Find where the given text appears and provide that cell's center as [X, Y] coordinate. 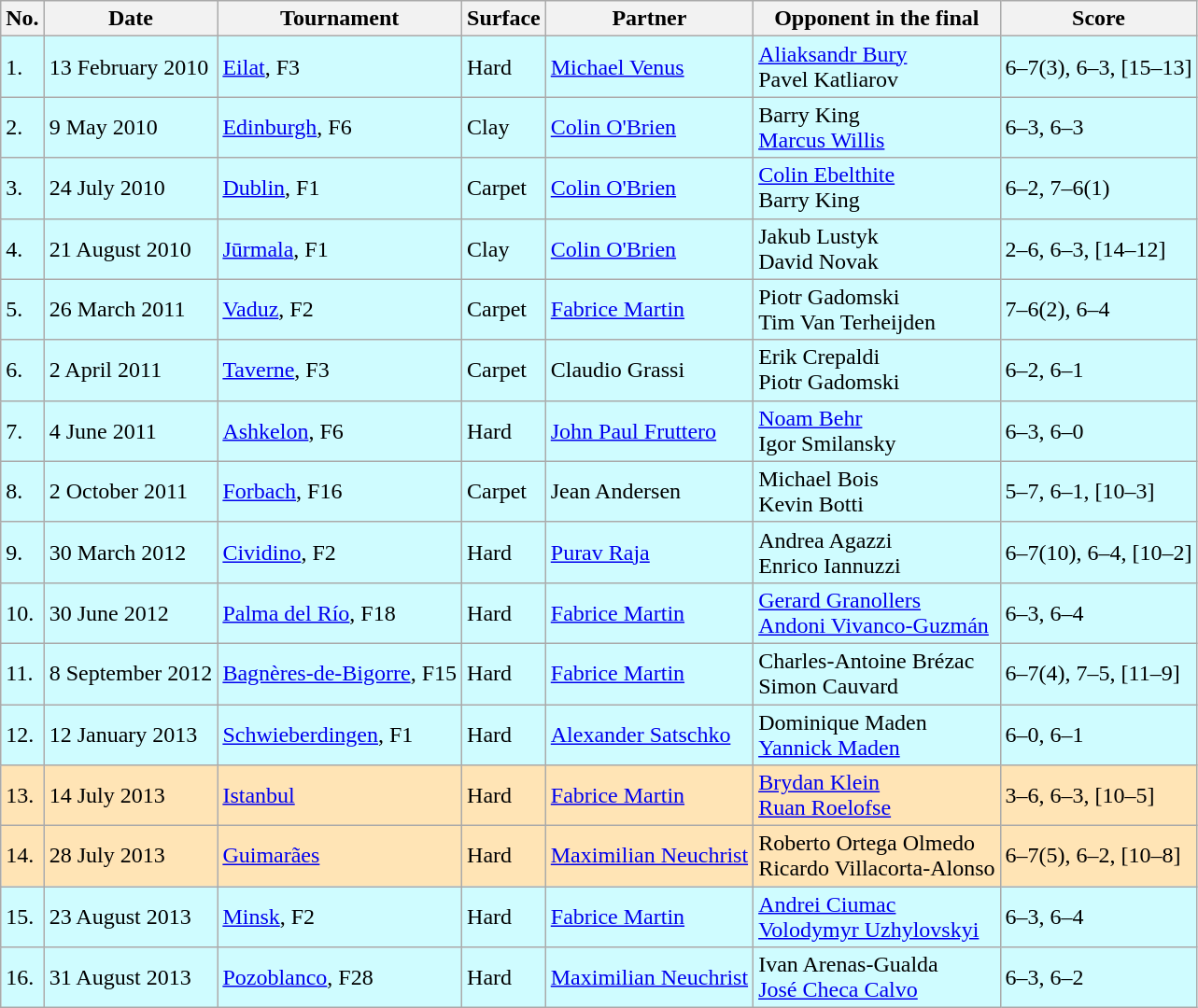
Noam Behr Igor Smilansky [877, 431]
Eilat, F3 [340, 67]
4. [22, 248]
6–7(10), 6–4, [10–2] [1098, 553]
5. [22, 310]
12. [22, 734]
Piotr Gadomski Tim Van Terheijden [877, 310]
Dublin, F1 [340, 189]
14. [22, 857]
21 August 2010 [131, 248]
Istanbul [340, 795]
12 January 2013 [131, 734]
Pozoblanco, F28 [340, 978]
Gerard Granollers Andoni Vivanco-Guzmán [877, 612]
Schwieberdingen, F1 [340, 734]
Partner [649, 19]
6–7(4), 7–5, [11–9] [1098, 674]
Andrea Agazzi Enrico Iannuzzi [877, 553]
Guimarães [340, 857]
6. [22, 370]
John Paul Fruttero [649, 431]
Dominique Maden Yannick Maden [877, 734]
Forbach, F16 [340, 491]
Opponent in the final [877, 19]
3–6, 6–3, [10–5] [1098, 795]
2–6, 6–3, [14–12] [1098, 248]
Aliaksandr Bury Pavel Katliarov [877, 67]
Vaduz, F2 [340, 310]
Erik Crepaldi Piotr Gadomski [877, 370]
8 September 2012 [131, 674]
23 August 2013 [131, 917]
8. [22, 491]
31 August 2013 [131, 978]
Ivan Arenas-Gualda José Checa Calvo [877, 978]
Score [1098, 19]
2 April 2011 [131, 370]
Jean Andersen [649, 491]
Jūrmala, F1 [340, 248]
Surface [504, 19]
7. [22, 431]
Barry King Marcus Willis [877, 127]
Claudio Grassi [649, 370]
No. [22, 19]
Minsk, F2 [340, 917]
Bagnères-de-Bigorre, F15 [340, 674]
Charles-Antoine Brézac Simon Cauvard [877, 674]
16. [22, 978]
Michael Venus [649, 67]
6–3, 6–0 [1098, 431]
Purav Raja [649, 553]
Palma del Río, F18 [340, 612]
7–6(2), 6–4 [1098, 310]
Roberto Ortega Olmedo Ricardo Villacorta-Alonso [877, 857]
6–3, 6–3 [1098, 127]
6–7(5), 6–2, [10–8] [1098, 857]
Colin Ebelthite Barry King [877, 189]
3. [22, 189]
28 July 2013 [131, 857]
6–3, 6–2 [1098, 978]
Cividino, F2 [340, 553]
24 July 2010 [131, 189]
11. [22, 674]
4 June 2011 [131, 431]
6–0, 6–1 [1098, 734]
Andrei Ciumac Volodymyr Uzhylovskyi [877, 917]
6–2, 6–1 [1098, 370]
9. [22, 553]
10. [22, 612]
Ashkelon, F6 [340, 431]
14 July 2013 [131, 795]
Tournament [340, 19]
15. [22, 917]
2 October 2011 [131, 491]
5–7, 6–1, [10–3] [1098, 491]
13. [22, 795]
30 March 2012 [131, 553]
13 February 2010 [131, 67]
30 June 2012 [131, 612]
9 May 2010 [131, 127]
2. [22, 127]
1. [22, 67]
Date [131, 19]
Jakub Lustyk David Novak [877, 248]
Taverne, F3 [340, 370]
Edinburgh, F6 [340, 127]
26 March 2011 [131, 310]
Michael Bois Kevin Botti [877, 491]
6–2, 7–6(1) [1098, 189]
Alexander Satschko [649, 734]
6–7(3), 6–3, [15–13] [1098, 67]
Brydan Klein Ruan Roelofse [877, 795]
